Locate the cell with the specified text and output its [X, Y] center coordinate. 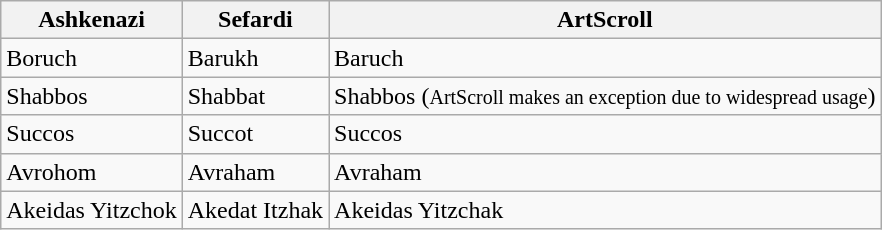
Boruch [92, 58]
Ashkenazi [92, 20]
Shabbos [92, 96]
Avrohom [92, 172]
Shabbat [255, 96]
Sefardi [255, 20]
Shabbos (ArtScroll makes an exception due to widespread usage) [605, 96]
Akeidas Yitzchak [605, 210]
Barukh [255, 58]
ArtScroll [605, 20]
Akeidas Yitzchok [92, 210]
Akedat Itzhak [255, 210]
Baruch [605, 58]
Succot [255, 134]
